Determine the [x, y] coordinate at the center of the cell enclosing the given text.  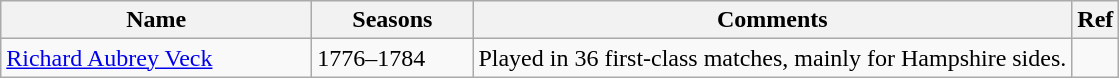
Seasons [392, 20]
Name [156, 20]
1776–1784 [392, 58]
Richard Aubrey Veck [156, 58]
Ref [1096, 20]
Comments [772, 20]
Played in 36 first-class matches, mainly for Hampshire sides. [772, 58]
